Search for the cell housing the specified text and yield its (x, y) center coordinate. 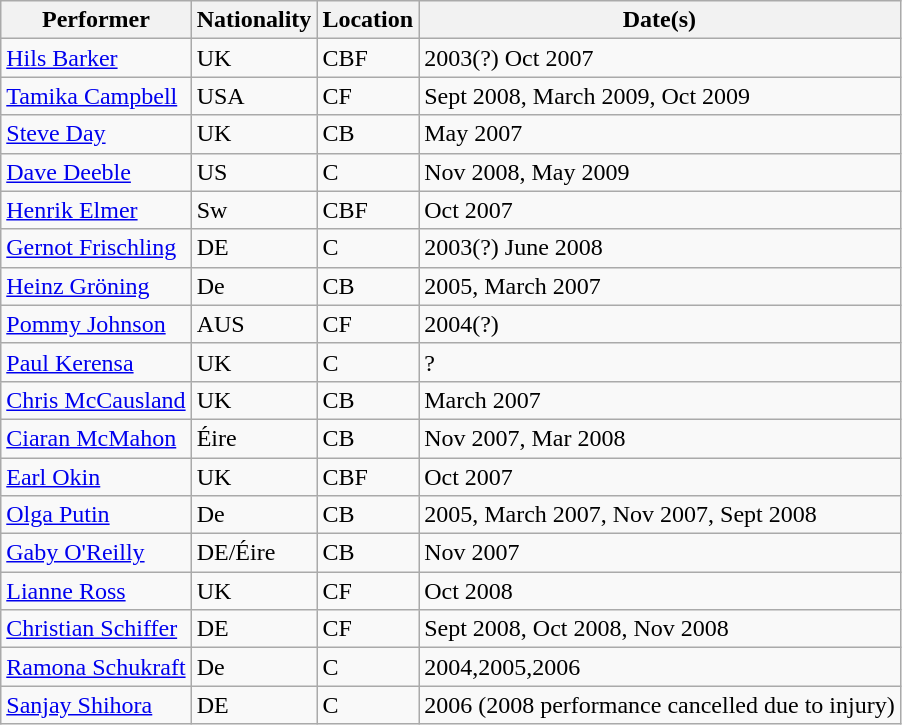
? (660, 362)
Paul Kerensa (96, 362)
Steve Day (96, 134)
Nov 2008, May 2009 (660, 172)
Pommy Johnson (96, 324)
Ciaran McMahon (96, 438)
Christian Schiffer (96, 629)
2003(?) Oct 2007 (660, 58)
2005, March 2007, Nov 2007, Sept 2008 (660, 515)
Nov 2007, Mar 2008 (660, 438)
DE/Éire (254, 553)
Éire (254, 438)
2006 (2008 performance cancelled due to injury) (660, 705)
USA (254, 96)
Henrik Elmer (96, 210)
AUS (254, 324)
2004(?) (660, 324)
Nationality (254, 20)
Olga Putin (96, 515)
Gernot Frischling (96, 248)
Lianne Ross (96, 591)
Nov 2007 (660, 553)
Sanjay Shihora (96, 705)
Sept 2008, March 2009, Oct 2009 (660, 96)
Hils Barker (96, 58)
Chris McCausland (96, 400)
Date(s) (660, 20)
May 2007 (660, 134)
US (254, 172)
2003(?) June 2008 (660, 248)
Dave Deeble (96, 172)
Sept 2008, Oct 2008, Nov 2008 (660, 629)
Tamika Campbell (96, 96)
2005, March 2007 (660, 286)
2004,2005,2006 (660, 667)
Ramona Schukraft (96, 667)
Oct 2008 (660, 591)
Performer (96, 20)
Heinz Gröning (96, 286)
March 2007 (660, 400)
Earl Okin (96, 477)
Gaby O'Reilly (96, 553)
Location (368, 20)
Sw (254, 210)
